Return the (x, y) coordinate for the center point of the cell that contains the specified text.  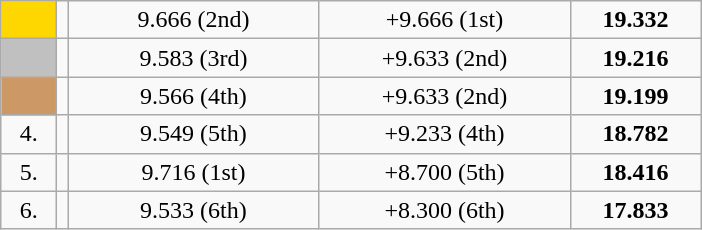
9.533 (6th) (194, 210)
6. (29, 210)
9.666 (2nd) (194, 20)
9.716 (1st) (194, 172)
5. (29, 172)
17.833 (636, 210)
9.549 (5th) (194, 134)
19.216 (636, 58)
+9.233 (4th) (444, 134)
18.782 (636, 134)
+8.700 (5th) (444, 172)
9.566 (4th) (194, 96)
19.199 (636, 96)
+9.666 (1st) (444, 20)
+8.300 (6th) (444, 210)
9.583 (3rd) (194, 58)
4. (29, 134)
19.332 (636, 20)
18.416 (636, 172)
